Provide the [X, Y] coordinate of the cell's center where the given text is located.  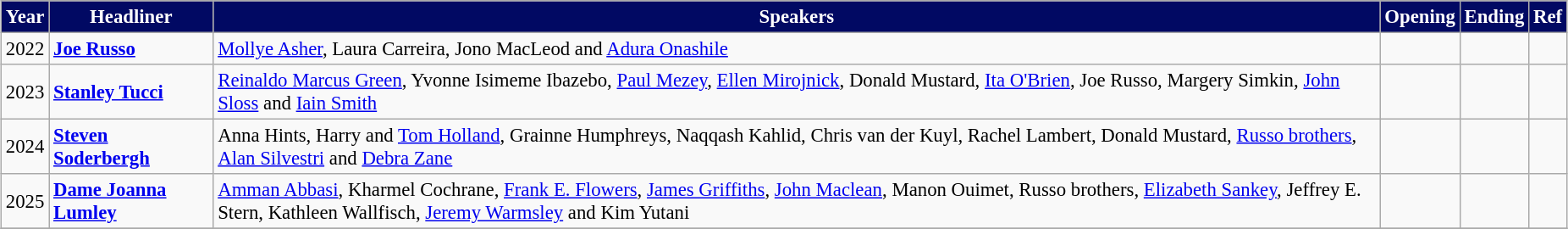
Ending [1494, 17]
2025 [25, 202]
2024 [25, 148]
Headliner [131, 17]
Year [25, 17]
Speakers [797, 17]
2023 [25, 92]
Steven Soderbergh [131, 148]
Stanley Tucci [131, 92]
Opening [1420, 17]
Mollye Asher, Laura Carreira, Jono MacLeod and Adura Onashile [797, 49]
Dame Joanna Lumley [131, 202]
Joe Russo [131, 49]
Ref [1548, 17]
2022 [25, 49]
